Detect which cell encompasses the target text, then output its (x, y) center coordinate. 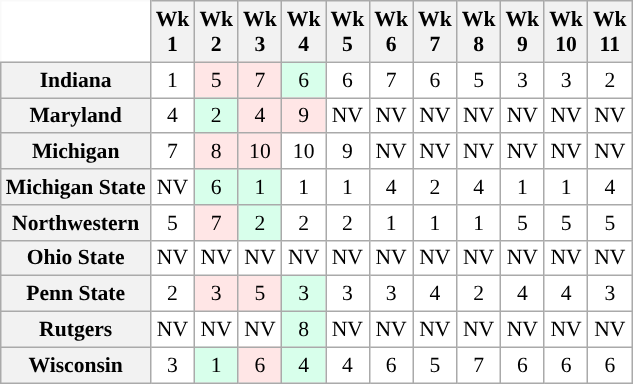
Wk4 (304, 32)
Wk6 (391, 32)
Rutgers (76, 330)
Wk2 (216, 32)
Wk11 (610, 32)
Wk3 (260, 32)
Michigan State (76, 187)
Wk8 (479, 32)
Wk10 (566, 32)
Wk 1 (173, 32)
Ohio State (76, 258)
Maryland (76, 116)
Michigan (76, 152)
Wk9 (522, 32)
Wk5 (348, 32)
Wk7 (435, 32)
Indiana (76, 80)
Wisconsin (76, 365)
Northwestern (76, 223)
Penn State (76, 294)
